Pinpoint the cell where the given text exists, returning its (X, Y) midpoint coordinate. 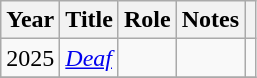
Role (147, 20)
Deaf (90, 58)
2025 (30, 58)
Notes (210, 20)
Title (90, 20)
Year (30, 20)
